Scan for the cell matching the given text and deliver its (x, y) coordinate at center. 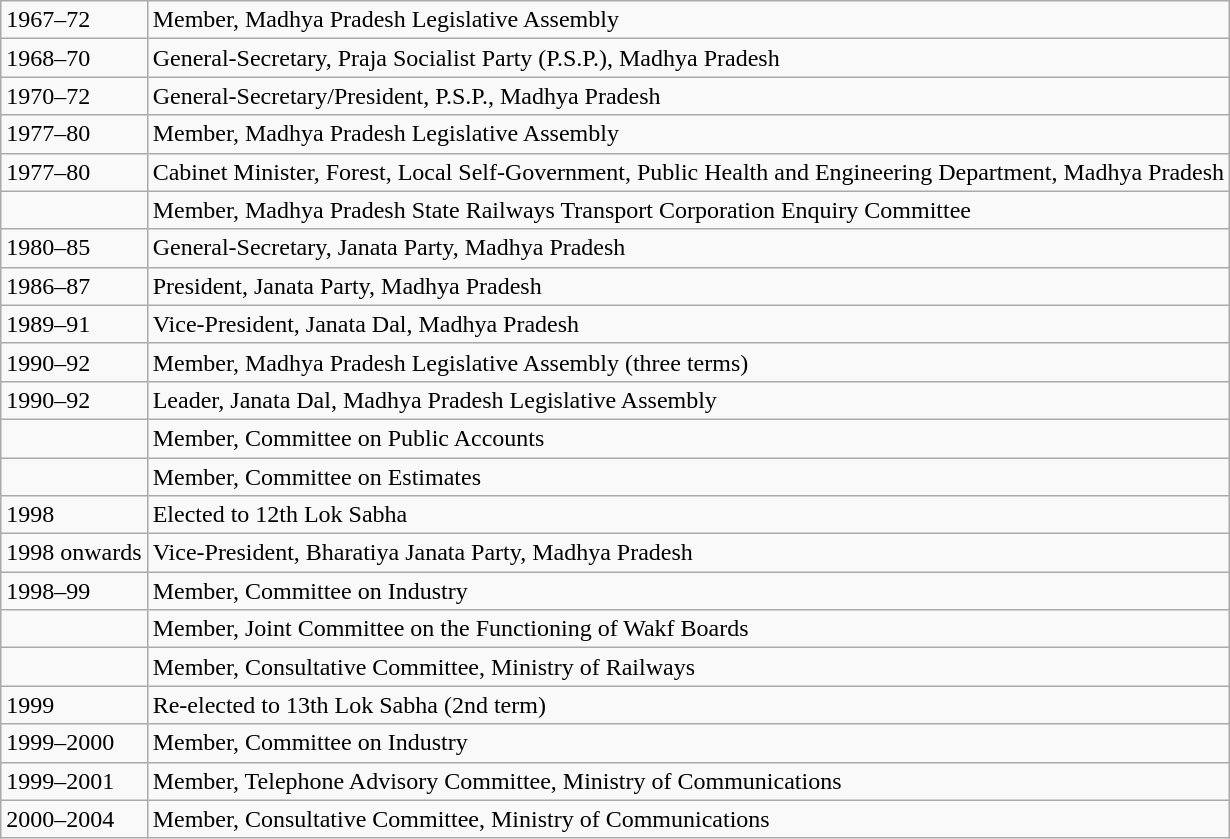
1986–87 (74, 286)
General-Secretary/President, P.S.P., Madhya Pradesh (688, 96)
Member, Joint Committee on the Functioning of Wakf Boards (688, 629)
Member, Madhya Pradesh Legislative Assembly (three terms) (688, 362)
1998 onwards (74, 553)
Member, Telephone Advisory Committee, Ministry of Communications (688, 781)
Vice-President, Bharatiya Janata Party, Madhya Pradesh (688, 553)
1989–91 (74, 324)
1998–99 (74, 591)
General-Secretary, Praja Socialist Party (P.S.P.), Madhya Pradesh (688, 58)
Member, Committee on Estimates (688, 477)
Re-elected to 13th Lok Sabha (2nd term) (688, 705)
General-Secretary, Janata Party, Madhya Pradesh (688, 248)
Elected to 12th Lok Sabha (688, 515)
1980–85 (74, 248)
2000–2004 (74, 819)
1970–72 (74, 96)
Vice-President, Janata Dal, Madhya Pradesh (688, 324)
1998 (74, 515)
1999–2000 (74, 743)
1968–70 (74, 58)
Leader, Janata Dal, Madhya Pradesh Legislative Assembly (688, 400)
1967–72 (74, 20)
Member, Madhya Pradesh State Railways Transport Corporation Enquiry Committee (688, 210)
Member, Consultative Committee, Ministry of Communications (688, 819)
Member, Committee on Public Accounts (688, 438)
Member, Consultative Committee, Ministry of Railways (688, 667)
Cabinet Minister, Forest, Local Self-Government, Public Health and Engineering Department, Madhya Pradesh (688, 172)
1999 (74, 705)
President, Janata Party, Madhya Pradesh (688, 286)
1999–2001 (74, 781)
